Output the (X, Y) coordinate of the center of the cell containing the given text.  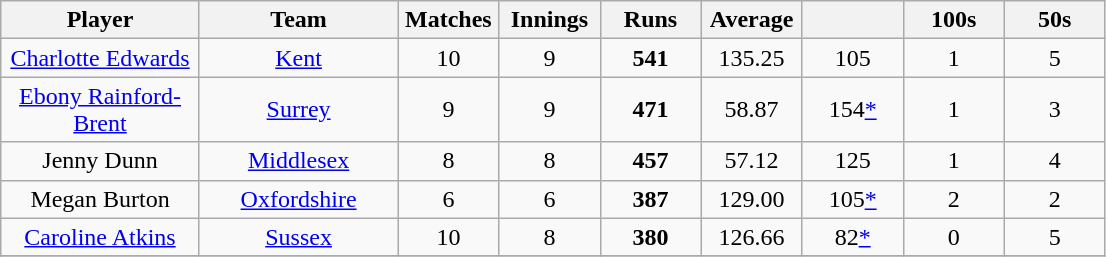
3 (1054, 110)
Surrey (298, 110)
Charlotte Edwards (100, 58)
Team (298, 20)
4 (1054, 161)
Ebony Rainford-Brent (100, 110)
Sussex (298, 237)
126.66 (752, 237)
Average (752, 20)
Runs (650, 20)
105* (852, 199)
Matches (448, 20)
541 (650, 58)
105 (852, 58)
125 (852, 161)
Kent (298, 58)
380 (650, 237)
100s (954, 20)
Jenny Dunn (100, 161)
154* (852, 110)
Middlesex (298, 161)
387 (650, 199)
129.00 (752, 199)
82* (852, 237)
Caroline Atkins (100, 237)
135.25 (752, 58)
Oxfordshire (298, 199)
Megan Burton (100, 199)
471 (650, 110)
58.87 (752, 110)
457 (650, 161)
Player (100, 20)
0 (954, 237)
50s (1054, 20)
Innings (550, 20)
57.12 (752, 161)
